Find where the given text appears and provide that cell's center as (x, y) coordinate. 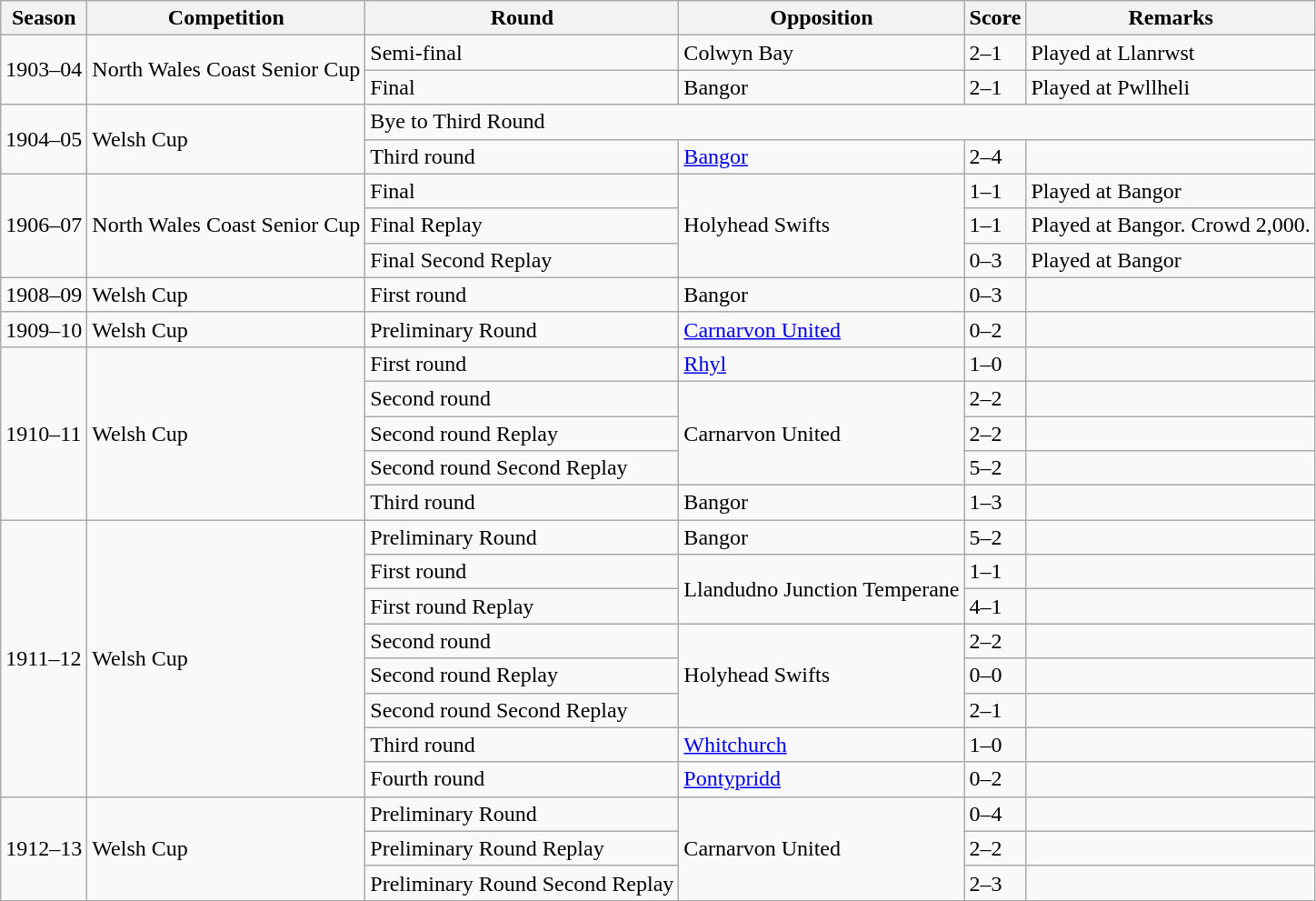
Final Replay (522, 225)
1909–10 (44, 329)
1910–11 (44, 433)
0–0 (995, 676)
Competition (226, 18)
1912–13 (44, 848)
1–3 (995, 503)
0–4 (995, 814)
2–4 (995, 156)
Preliminary Round Replay (522, 848)
Whitchurch (822, 745)
Preliminary Round Second Replay (522, 883)
Opposition (822, 18)
Bye to Third Round (841, 122)
2–3 (995, 883)
1903–04 (44, 70)
4–1 (995, 606)
First round Replay (522, 606)
1908–09 (44, 295)
Round (522, 18)
Remarks (1171, 18)
Pontypridd (822, 779)
Colwyn Bay (822, 53)
Fourth round (522, 779)
1904–05 (44, 139)
Played at Llanrwst (1171, 53)
1911–12 (44, 658)
Final Second Replay (522, 260)
Llandudno Junction Temperane (822, 589)
Rhyl (822, 364)
Played at Bangor. Crowd 2,000. (1171, 225)
Season (44, 18)
Played at Pwllheli (1171, 87)
Semi-final (522, 53)
Score (995, 18)
1906–07 (44, 225)
